Extract the (x, y) coordinate from the center of the cell holding the provided text.  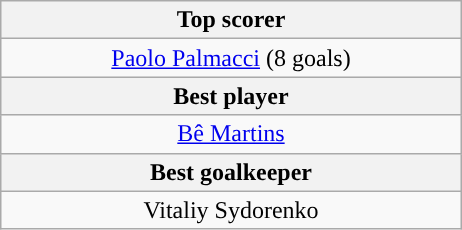
Paolo Palmacci (8 goals) (230, 58)
Vitaliy Sydorenko (230, 210)
Bê Martins (230, 134)
Top scorer (230, 20)
Best goalkeeper (230, 172)
Best player (230, 96)
